Search for the cell housing the specified text and yield its [x, y] center coordinate. 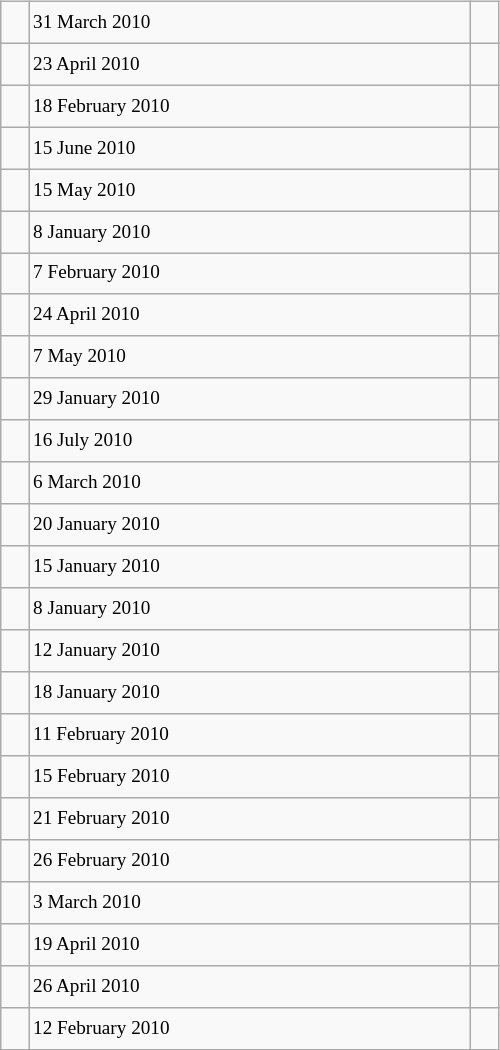
20 January 2010 [249, 525]
18 January 2010 [249, 693]
26 February 2010 [249, 861]
21 February 2010 [249, 819]
15 June 2010 [249, 148]
11 February 2010 [249, 735]
24 April 2010 [249, 315]
7 February 2010 [249, 274]
7 May 2010 [249, 357]
26 April 2010 [249, 986]
18 February 2010 [249, 106]
6 March 2010 [249, 483]
31 March 2010 [249, 22]
15 February 2010 [249, 777]
3 March 2010 [249, 902]
12 January 2010 [249, 651]
16 July 2010 [249, 441]
15 May 2010 [249, 190]
23 April 2010 [249, 64]
19 April 2010 [249, 944]
12 February 2010 [249, 1028]
29 January 2010 [249, 399]
15 January 2010 [249, 567]
